Detect which cell encompasses the target text, then output its [x, y] center coordinate. 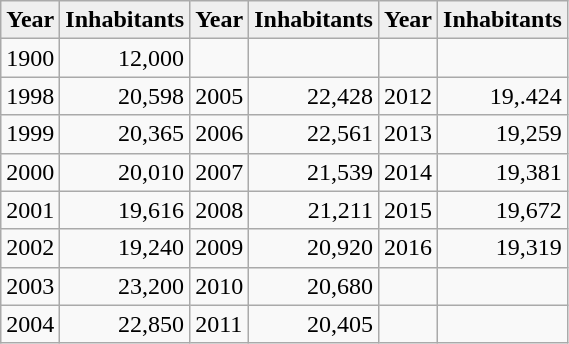
23,200 [125, 286]
2000 [30, 172]
20,365 [125, 134]
2009 [220, 248]
20,920 [314, 248]
22,561 [314, 134]
20,405 [314, 324]
19,672 [503, 210]
19,319 [503, 248]
21,211 [314, 210]
2003 [30, 286]
19,240 [125, 248]
19,616 [125, 210]
2015 [408, 210]
19,.424 [503, 96]
2005 [220, 96]
19,259 [503, 134]
2008 [220, 210]
1998 [30, 96]
22,428 [314, 96]
1900 [30, 58]
2016 [408, 248]
2010 [220, 286]
21,539 [314, 172]
20,598 [125, 96]
2002 [30, 248]
2006 [220, 134]
2013 [408, 134]
19,381 [503, 172]
12,000 [125, 58]
2004 [30, 324]
20,680 [314, 286]
22,850 [125, 324]
20,010 [125, 172]
2001 [30, 210]
2014 [408, 172]
1999 [30, 134]
2007 [220, 172]
2011 [220, 324]
2012 [408, 96]
